Pinpoint the cell where the given text exists, returning its [x, y] midpoint coordinate. 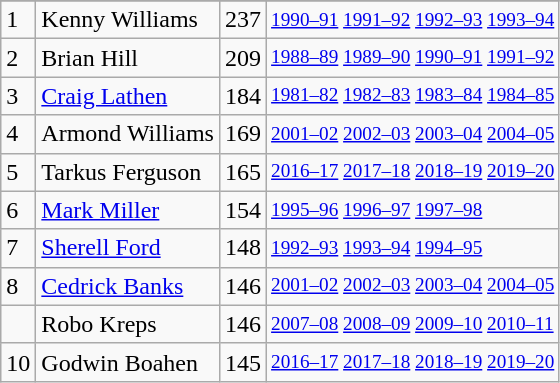
154 [242, 210]
2007–08 2008–09 2009–10 2010–11 [413, 324]
3 [18, 96]
Mark Miller [128, 210]
7 [18, 248]
169 [242, 134]
Godwin Boahen [128, 362]
148 [242, 248]
8 [18, 286]
Kenny Williams [128, 20]
5 [18, 172]
184 [242, 96]
10 [18, 362]
Robo Kreps [128, 324]
1981–82 1982–83 1983–84 1984–85 [413, 96]
Craig Lathen [128, 96]
1995–96 1996–97 1997–98 [413, 210]
145 [242, 362]
1992–93 1993–94 1994–95 [413, 248]
237 [242, 20]
1988–89 1989–90 1990–91 1991–92 [413, 58]
Armond Williams [128, 134]
Cedrick Banks [128, 286]
4 [18, 134]
Sherell Ford [128, 248]
209 [242, 58]
1990–91 1991–92 1992–93 1993–94 [413, 20]
2 [18, 58]
Brian Hill [128, 58]
165 [242, 172]
1 [18, 20]
Tarkus Ferguson [128, 172]
6 [18, 210]
